Output the (x, y) coordinate of the center of the cell containing the given text.  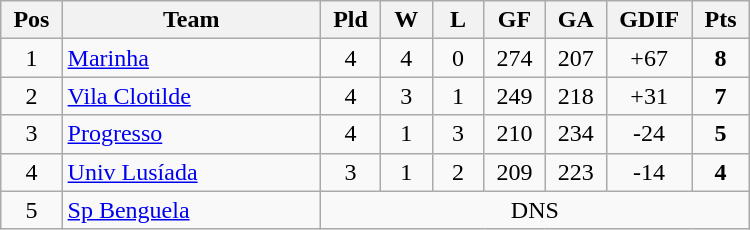
7 (720, 96)
Pos (32, 20)
210 (514, 134)
-14 (648, 172)
+67 (648, 58)
Pld (351, 20)
DNS (536, 210)
Pts (720, 20)
L (458, 20)
249 (514, 96)
W (407, 20)
GDIF (648, 20)
0 (458, 58)
+31 (648, 96)
274 (514, 58)
GA (576, 20)
207 (576, 58)
Progresso (191, 134)
Marinha (191, 58)
209 (514, 172)
Team (191, 20)
Sp Benguela (191, 210)
218 (576, 96)
Univ Lusíada (191, 172)
GF (514, 20)
234 (576, 134)
8 (720, 58)
-24 (648, 134)
223 (576, 172)
Vila Clotilde (191, 96)
